Capture the cell that displays the provided text and extract its [x, y] central coordinate. 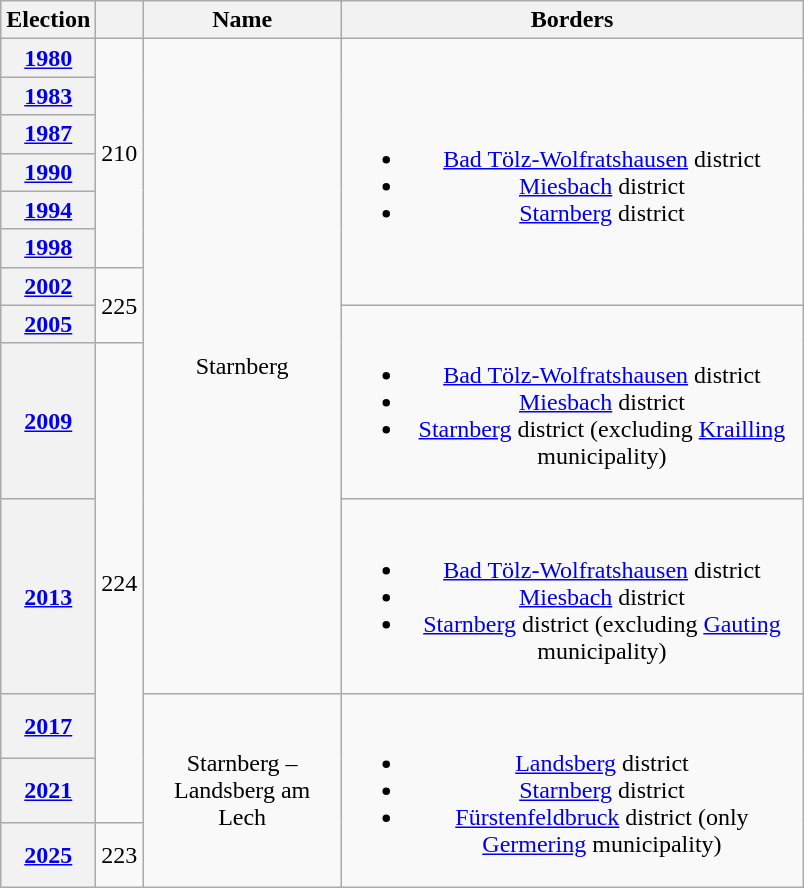
Starnberg – Landsberg am Lech [242, 790]
2021 [48, 790]
2017 [48, 726]
225 [120, 305]
1987 [48, 134]
224 [120, 582]
Borders [572, 20]
Bad Tölz-Wolfratshausen districtMiesbach districtStarnberg district (excluding Gauting municipality) [572, 596]
Starnberg [242, 366]
2005 [48, 324]
2025 [48, 856]
1990 [48, 172]
1980 [48, 58]
Election [48, 20]
2013 [48, 596]
Bad Tölz-Wolfratshausen districtMiesbach districtStarnberg district (excluding Krailling municipality) [572, 402]
1994 [48, 210]
2002 [48, 286]
Landsberg districtStarnberg districtFürstenfeldbruck district (only Germering municipality) [572, 790]
2009 [48, 421]
1983 [48, 96]
210 [120, 153]
Bad Tölz-Wolfratshausen districtMiesbach districtStarnberg district [572, 172]
1998 [48, 248]
Name [242, 20]
223 [120, 856]
